Output the (x, y) coordinate of the center of the cell containing the given text.  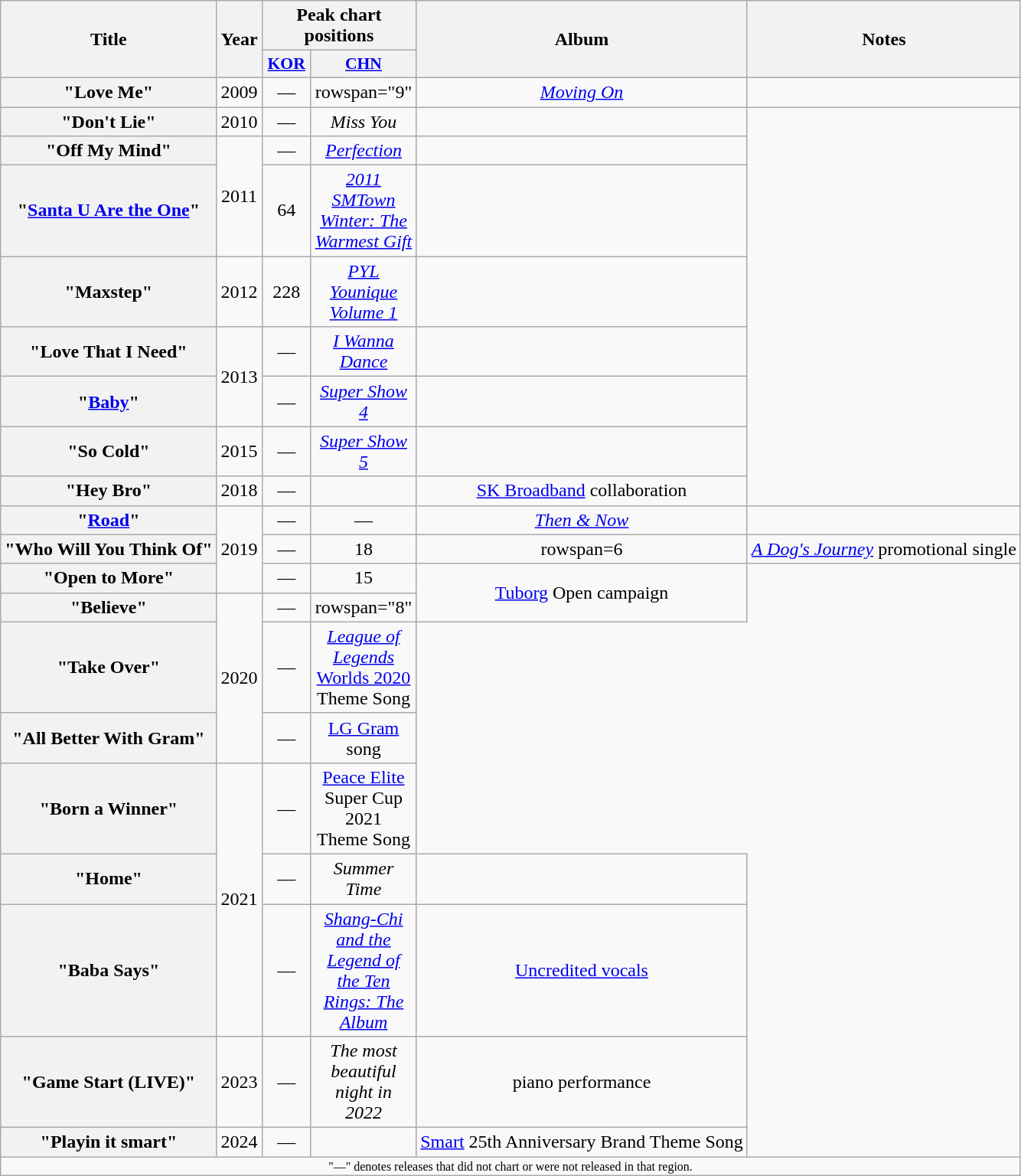
Smart 25th Anniversary Brand Theme Song (582, 1142)
"Road" (109, 520)
"Game Start (LIVE)" (109, 1083)
Perfection (364, 151)
"Baby" (109, 401)
"So Cold" (109, 452)
"Open to More" (109, 578)
rowspan="9" (364, 92)
2011 (239, 196)
"Believe" (109, 607)
2012 (239, 292)
Tuborg Open campaign (582, 593)
SK Broadband collaboration (582, 491)
228 (286, 292)
2023 (239, 1083)
"Off My Mind" (109, 151)
"Take Over" (109, 668)
Miss You (364, 122)
"Maxstep" (109, 292)
Year (239, 40)
League of Legends Worlds 2020Theme Song (364, 668)
64 (286, 211)
Notes (883, 40)
"Love Me" (109, 92)
PYL Younique Volume 1 (364, 292)
Summer Time (364, 879)
The most beautiful night in 2022 (364, 1083)
"Who Will You Think Of" (109, 549)
2019 (239, 549)
2020 (239, 678)
"Born a Winner" (109, 808)
Uncredited vocals (582, 969)
2021 (239, 899)
Super Show 4 (364, 401)
"Playin it smart" (109, 1142)
LG Gram song (364, 738)
2013 (239, 377)
"Love That I Need" (109, 352)
Peak chart positions (339, 26)
2010 (239, 122)
Peace Elite Super Cup 2021Theme Song (364, 808)
rowspan="8" (364, 607)
Shang-Chi and the Legend ofthe Ten Rings: The Album (364, 969)
2018 (239, 491)
2024 (239, 1142)
A Dog's Journey promotional single (883, 549)
Title (109, 40)
2015 (239, 452)
"Santa U Are the One" (109, 211)
"Don't Lie" (109, 122)
Moving On (582, 92)
Then & Now (582, 520)
rowspan=6 (582, 549)
"All Better With Gram" (109, 738)
CHN (364, 64)
Super Show 5 (364, 452)
"—" denotes releases that did not chart or were not released in that region. (511, 1166)
2011 SMTownWinter: The Warmest Gift (364, 211)
18 (364, 549)
I Wanna Dance (364, 352)
KOR (286, 64)
piano performance (582, 1083)
"Baba Says" (109, 969)
2009 (239, 92)
"Hey Bro" (109, 491)
"Home" (109, 879)
15 (364, 578)
Album (582, 40)
